Locate the cell with the specified text and output its (x, y) center coordinate. 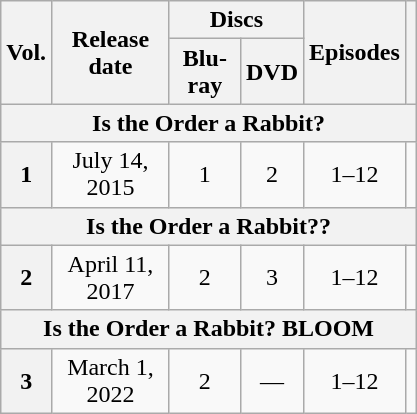
Is the Order a Rabbit? (209, 123)
Discs (236, 20)
Release date (111, 52)
DVD (272, 72)
— (272, 380)
Episodes (355, 52)
Is the Order a Rabbit?? (209, 226)
Blu-ray (204, 72)
July 14, 2015 (111, 174)
April 11, 2017 (111, 278)
March 1, 2022 (111, 380)
Vol. (26, 52)
Is the Order a Rabbit? BLOOM (209, 329)
